From the cell containing the given text, extract its center point as [x, y] coordinate. 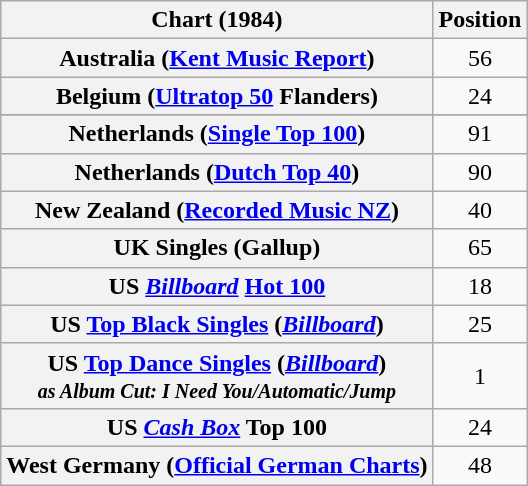
US Cash Box Top 100 [217, 427]
40 [480, 210]
Belgium (Ultratop 50 Flanders) [217, 96]
56 [480, 58]
91 [480, 134]
US Top Dance Singles (Billboard)as Album Cut: I Need You/Automatic/Jump [217, 376]
25 [480, 324]
1 [480, 376]
US Top Black Singles (Billboard) [217, 324]
65 [480, 248]
New Zealand (Recorded Music NZ) [217, 210]
48 [480, 465]
Australia (Kent Music Report) [217, 58]
West Germany (Official German Charts) [217, 465]
Position [480, 20]
Chart (1984) [217, 20]
Netherlands (Dutch Top 40) [217, 172]
UK Singles (Gallup) [217, 248]
90 [480, 172]
Netherlands (Single Top 100) [217, 134]
US Billboard Hot 100 [217, 286]
18 [480, 286]
